Find where the given text appears and provide that cell's center as (x, y) coordinate. 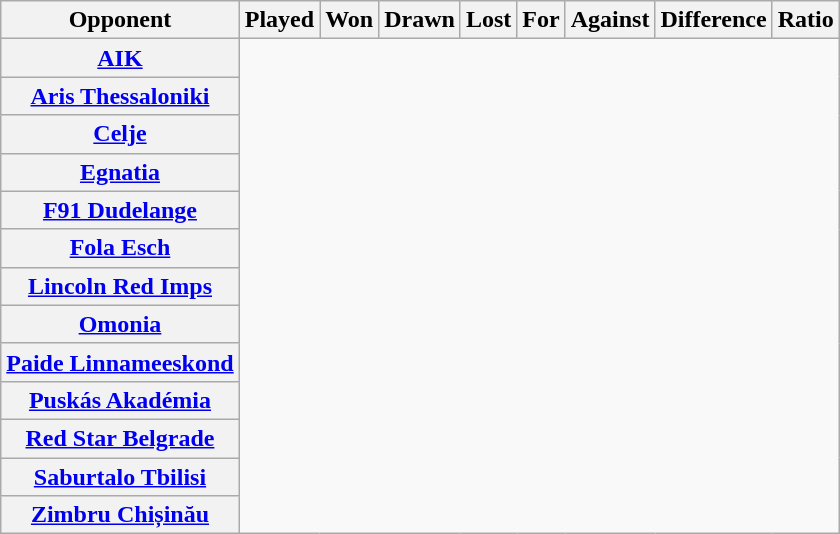
Aris Thessaloniki (120, 96)
Drawn (420, 20)
Paide Linnameeskond (120, 362)
Against (610, 20)
Played (279, 20)
Won (350, 20)
Omonia (120, 324)
Zimbru Chișinău (120, 515)
Saburtalo Tbilisi (120, 477)
Lincoln Red Imps (120, 286)
For (541, 20)
Red Star Belgrade (120, 438)
Puskás Akadémia (120, 400)
Difference (714, 20)
Opponent (120, 20)
Fola Esch (120, 248)
AIK (120, 58)
Celje (120, 134)
Egnatia (120, 172)
F91 Dudelange (120, 210)
Ratio (806, 20)
Lost (488, 20)
